Locate the cell with the specified text and output its [x, y] center coordinate. 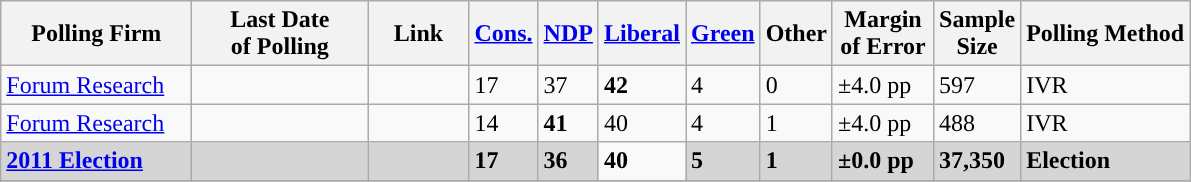
36 [568, 161]
Liberal [642, 34]
37 [568, 85]
37,350 [978, 161]
NDP [568, 34]
14 [504, 123]
Green [724, 34]
2011 Election [96, 161]
5 [724, 161]
Cons. [504, 34]
Marginof Error [882, 34]
±0.0 pp [882, 161]
Polling Method [1106, 34]
Polling Firm [96, 34]
Last Dateof Polling [280, 34]
488 [978, 123]
42 [642, 85]
597 [978, 85]
0 [796, 85]
Other [796, 34]
Link [418, 34]
SampleSize [978, 34]
Election [1106, 161]
41 [568, 123]
